Scan for the cell matching the given text and deliver its (X, Y) coordinate at center. 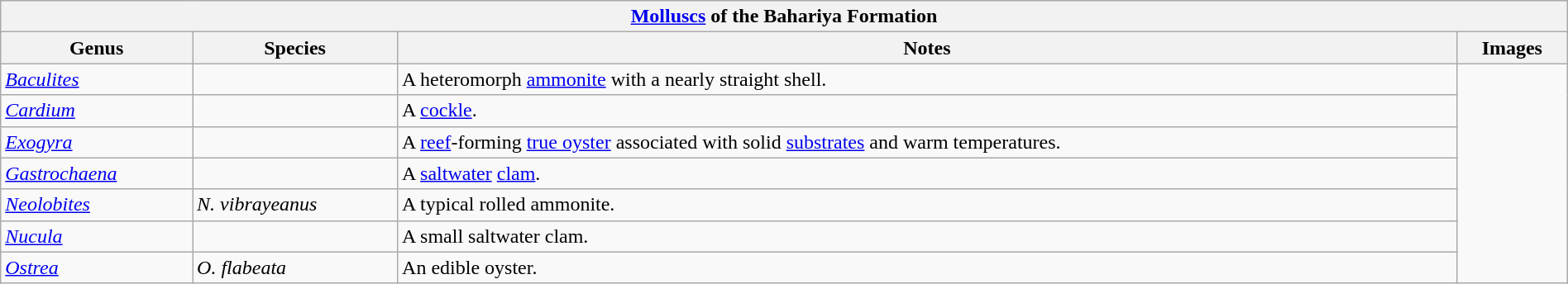
A cockle. (928, 111)
Gastrochaena (97, 173)
A typical rolled ammonite. (928, 205)
Species (295, 48)
Images (1512, 48)
Neolobites (97, 205)
Cardium (97, 111)
A heteromorph ammonite with a nearly straight shell. (928, 79)
N. vibrayeanus (295, 205)
Nucula (97, 236)
A saltwater clam. (928, 173)
Notes (928, 48)
A small saltwater clam. (928, 236)
Baculites (97, 79)
Ostrea (97, 267)
A reef-forming true oyster associated with solid substrates and warm temperatures. (928, 142)
O. flabeata (295, 267)
An edible oyster. (928, 267)
Molluscs of the Bahariya Formation (784, 17)
Genus (97, 48)
Exogyra (97, 142)
